Provide the (x, y) coordinate of the cell's center where the given text is located.  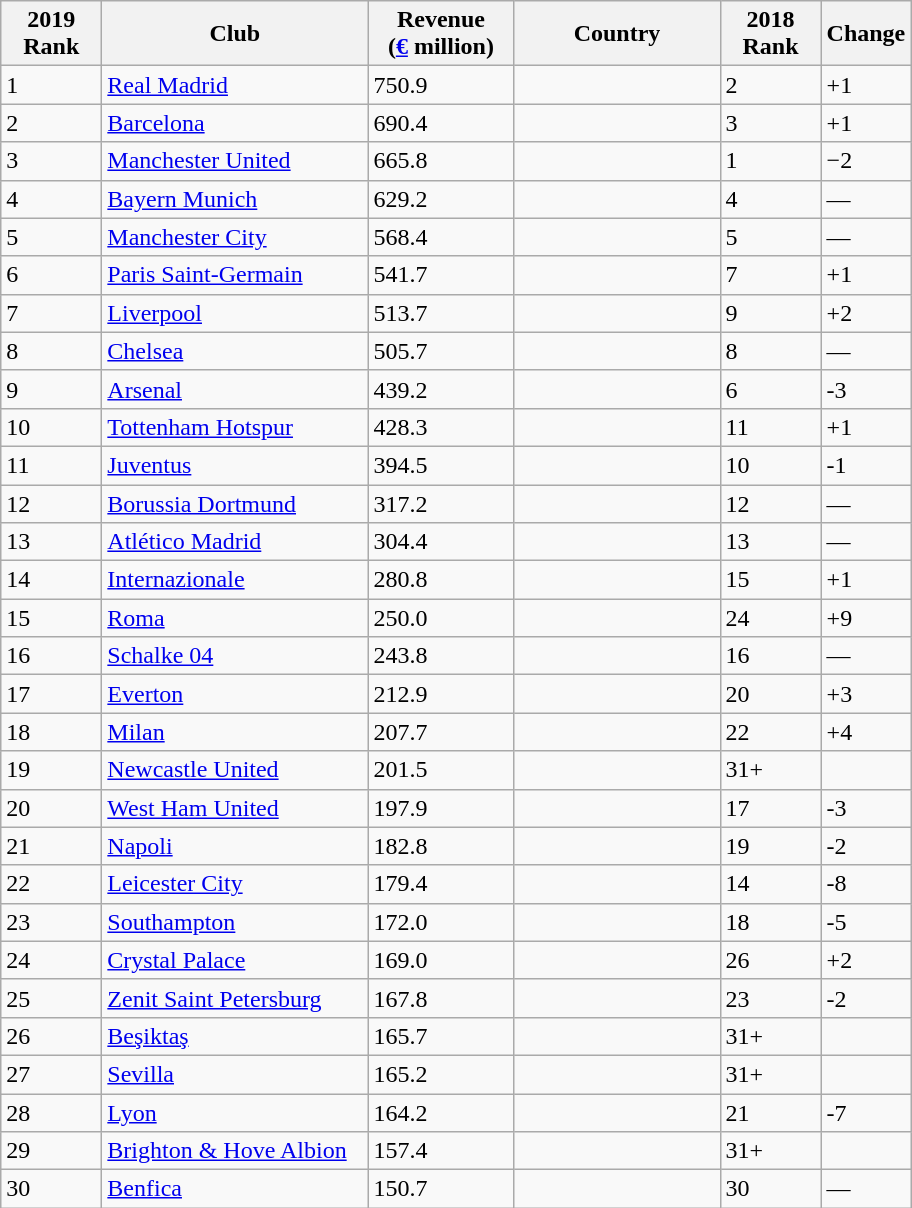
+4 (866, 732)
Arsenal (235, 389)
Crystal Palace (235, 960)
29 (52, 1151)
Country (617, 34)
Real Madrid (235, 85)
317.2 (441, 503)
Manchester City (235, 237)
West Ham United (235, 808)
2018 Rank (770, 34)
Manchester United (235, 161)
-1 (866, 465)
Leicester City (235, 884)
172.0 (441, 922)
439.2 (441, 389)
Lyon (235, 1113)
Club (235, 34)
207.7 (441, 732)
150.7 (441, 1189)
690.4 (441, 123)
250.0 (441, 618)
27 (52, 1074)
Juventus (235, 465)
304.4 (441, 542)
541.7 (441, 275)
182.8 (441, 846)
25 (52, 998)
Chelsea (235, 351)
-8 (866, 884)
Zenit Saint Petersburg (235, 998)
243.8 (441, 656)
Beşiktaş (235, 1036)
201.5 (441, 770)
-7 (866, 1113)
750.9 (441, 85)
167.8 (441, 998)
Internazionale (235, 580)
-5 (866, 922)
Atlético Madrid (235, 542)
Schalke 04 (235, 656)
665.8 (441, 161)
−2 (866, 161)
Bayern Munich (235, 199)
Change (866, 34)
Roma (235, 618)
28 (52, 1113)
629.2 (441, 199)
Benfica (235, 1189)
568.4 (441, 237)
Newcastle United (235, 770)
394.5 (441, 465)
505.7 (441, 351)
212.9 (441, 694)
Tottenham Hotspur (235, 427)
513.7 (441, 313)
197.9 (441, 808)
165.2 (441, 1074)
169.0 (441, 960)
Revenue (€ million) (441, 34)
Barcelona (235, 123)
Southampton (235, 922)
Sevilla (235, 1074)
Paris Saint-Germain (235, 275)
157.4 (441, 1151)
179.4 (441, 884)
280.8 (441, 580)
+9 (866, 618)
+3 (866, 694)
428.3 (441, 427)
Milan (235, 732)
165.7 (441, 1036)
Brighton & Hove Albion (235, 1151)
Napoli (235, 846)
2019 Rank (52, 34)
Liverpool (235, 313)
Borussia Dortmund (235, 503)
Everton (235, 694)
164.2 (441, 1113)
